Capture the cell that displays the provided text and extract its (X, Y) central coordinate. 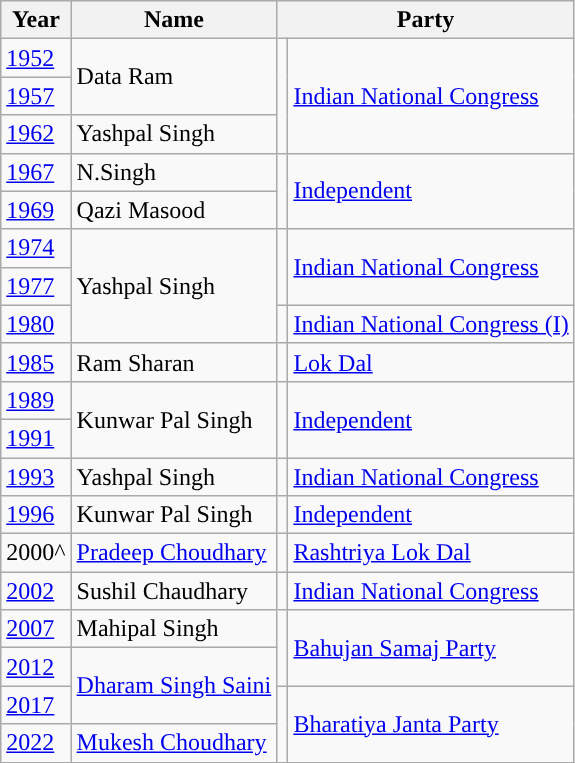
1977 (36, 286)
Bahujan Samaj Party (431, 648)
1967 (36, 172)
1989 (36, 400)
1980 (36, 324)
Rashtriya Lok Dal (431, 553)
Name (174, 20)
Party (426, 20)
Indian National Congress (I) (431, 324)
1952 (36, 58)
1957 (36, 96)
Lok Dal (431, 362)
Sushil Chaudhary (174, 591)
Data Ram (174, 77)
2022 (36, 743)
1996 (36, 515)
2017 (36, 705)
Pradeep Choudhary (174, 553)
Ram Sharan (174, 362)
Year (36, 20)
Dharam Singh Saini (174, 686)
2012 (36, 667)
2007 (36, 629)
Mahipal Singh (174, 629)
2002 (36, 591)
1974 (36, 248)
Mukesh Choudhary (174, 743)
1985 (36, 362)
Qazi Masood (174, 210)
2000^ (36, 553)
1969 (36, 210)
N.Singh (174, 172)
1962 (36, 134)
1993 (36, 477)
Bharatiya Janta Party (431, 724)
1991 (36, 438)
